For the text-containing cell, return its midpoint in [x, y] coordinate format. 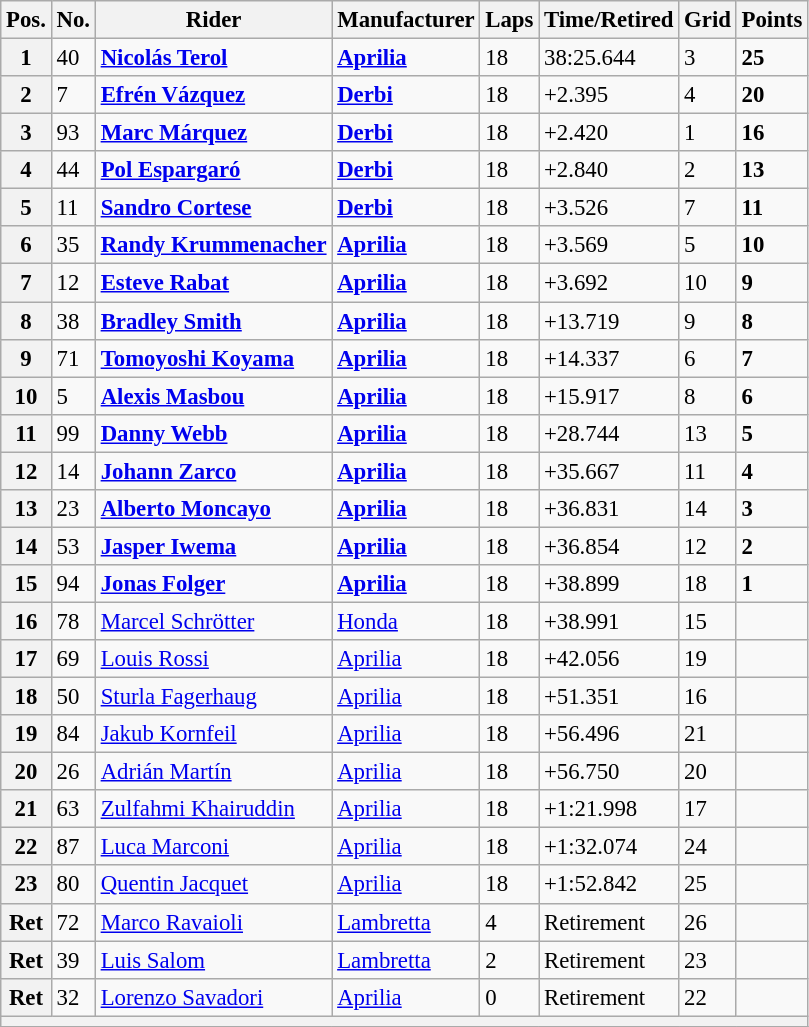
84 [73, 734]
+36.831 [609, 509]
Randy Krummenacher [214, 245]
39 [73, 960]
Sandro Cortese [214, 208]
Johann Zarco [214, 471]
Louis Rossi [214, 659]
+56.750 [609, 772]
69 [73, 659]
0 [510, 997]
+3.692 [609, 283]
Alberto Moncayo [214, 509]
+35.667 [609, 471]
+28.744 [609, 433]
Lorenzo Savadori [214, 997]
Marc Márquez [214, 133]
+51.351 [609, 697]
+2.420 [609, 133]
Marco Ravaioli [214, 922]
38:25.644 [609, 58]
+13.719 [609, 321]
No. [73, 20]
+38.991 [609, 621]
Pos. [26, 20]
+2.395 [609, 95]
Points [772, 20]
Luca Marconi [214, 847]
44 [73, 170]
63 [73, 809]
99 [73, 433]
35 [73, 245]
+14.337 [609, 358]
24 [708, 847]
+2.840 [609, 170]
Rider [214, 20]
Laps [510, 20]
Marcel Schrötter [214, 621]
Danny Webb [214, 433]
Efrén Vázquez [214, 95]
+1:32.074 [609, 847]
Nicolás Terol [214, 58]
+3.526 [609, 208]
Jasper Iwema [214, 546]
Adrián Martín [214, 772]
+1:21.998 [609, 809]
Quentin Jacquet [214, 885]
Tomoyoshi Koyama [214, 358]
38 [73, 321]
Zulfahmi Khairuddin [214, 809]
Time/Retired [609, 20]
32 [73, 997]
71 [73, 358]
94 [73, 584]
Pol Espargaró [214, 170]
+3.569 [609, 245]
93 [73, 133]
+1:52.842 [609, 885]
78 [73, 621]
+36.854 [609, 546]
Manufacturer [406, 20]
72 [73, 922]
80 [73, 885]
Jakub Kornfeil [214, 734]
Honda [406, 621]
+38.899 [609, 584]
53 [73, 546]
Alexis Masbou [214, 396]
87 [73, 847]
+42.056 [609, 659]
Esteve Rabat [214, 283]
Grid [708, 20]
Bradley Smith [214, 321]
Luis Salom [214, 960]
50 [73, 697]
+15.917 [609, 396]
+56.496 [609, 734]
Jonas Folger [214, 584]
Sturla Fagerhaug [214, 697]
40 [73, 58]
